Output the [X, Y] coordinate of the center of the cell containing the given text.  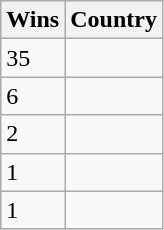
2 [33, 134]
Wins [33, 20]
Country [114, 20]
6 [33, 96]
35 [33, 58]
